Pinpoint the cell where the given text exists, returning its [x, y] midpoint coordinate. 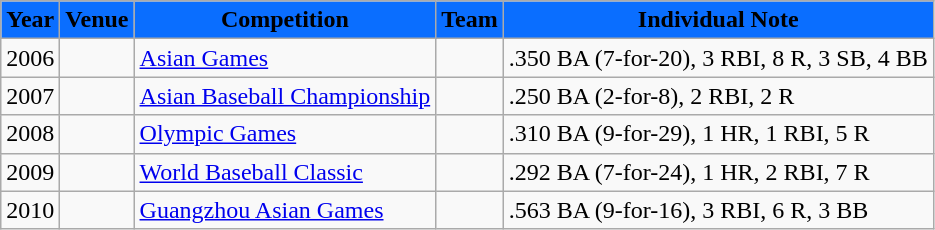
Venue [97, 20]
Olympic Games [285, 134]
Team [470, 20]
2009 [30, 172]
2010 [30, 210]
Guangzhou Asian Games [285, 210]
Individual Note [718, 20]
World Baseball Classic [285, 172]
Year [30, 20]
2008 [30, 134]
2006 [30, 58]
.563 BA (9-for-16), 3 RBI, 6 R, 3 BB [718, 210]
.250 BA (2-for-8), 2 RBI, 2 R [718, 96]
Asian Baseball Championship [285, 96]
.350 BA (7-for-20), 3 RBI, 8 R, 3 SB, 4 BB [718, 58]
.310 BA (9-for-29), 1 HR, 1 RBI, 5 R [718, 134]
.292 BA (7-for-24), 1 HR, 2 RBI, 7 R [718, 172]
2007 [30, 96]
Asian Games [285, 58]
Competition [285, 20]
